Extract the (X, Y) coordinate from the center of the cell holding the provided text.  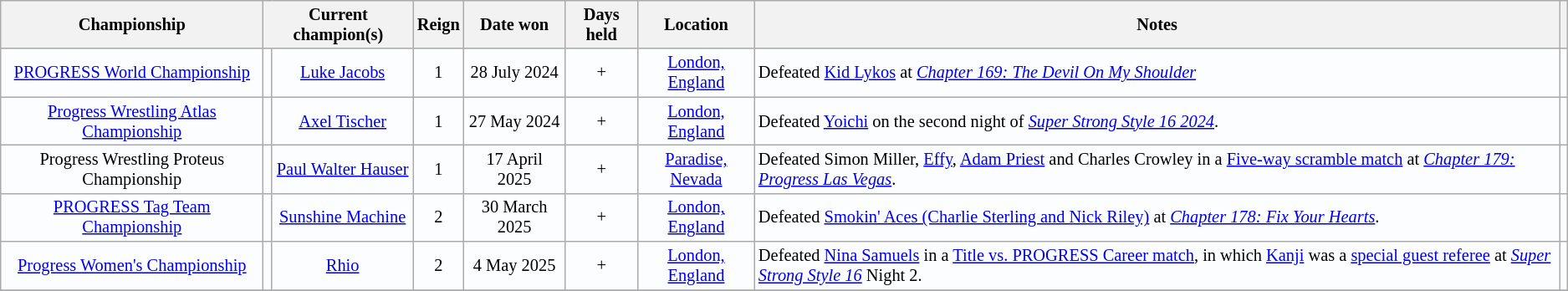
PROGRESS World Championship (132, 73)
Paul Walter Hauser (343, 169)
Progress Wrestling Proteus Championship (132, 169)
Axel Tischer (343, 121)
Rhio (343, 266)
28 July 2024 (515, 73)
Defeated Yoichi on the second night of Super Strong Style 16 2024. (1157, 121)
Days held (602, 24)
Current champion(s) (338, 24)
Reign (438, 24)
PROGRESS Tag Team Championship (132, 217)
Defeated Kid Lykos at Chapter 169: The Devil On My Shoulder (1157, 73)
Sunshine Machine (343, 217)
17 April 2025 (515, 169)
Luke Jacobs (343, 73)
Notes (1157, 24)
27 May 2024 (515, 121)
Defeated Smokin' Aces (Charlie Sterling and Nick Riley) at Chapter 178: Fix Your Hearts. (1157, 217)
Paradise, Nevada (696, 169)
Date won (515, 24)
Defeated Simon Miller, Effy, Adam Priest and Charles Crowley in a Five-way scramble match at Chapter 179: Progress Las Vegas. (1157, 169)
4 May 2025 (515, 266)
Championship (132, 24)
30 March 2025 (515, 217)
Defeated Nina Samuels in a Title vs. PROGRESS Career match, in which Kanji was a special guest referee at Super Strong Style 16 Night 2. (1157, 266)
Progress Wrestling Atlas Championship (132, 121)
Location (696, 24)
Progress Women's Championship (132, 266)
